Provide the [X, Y] coordinate of the cell's center where the given text is located.  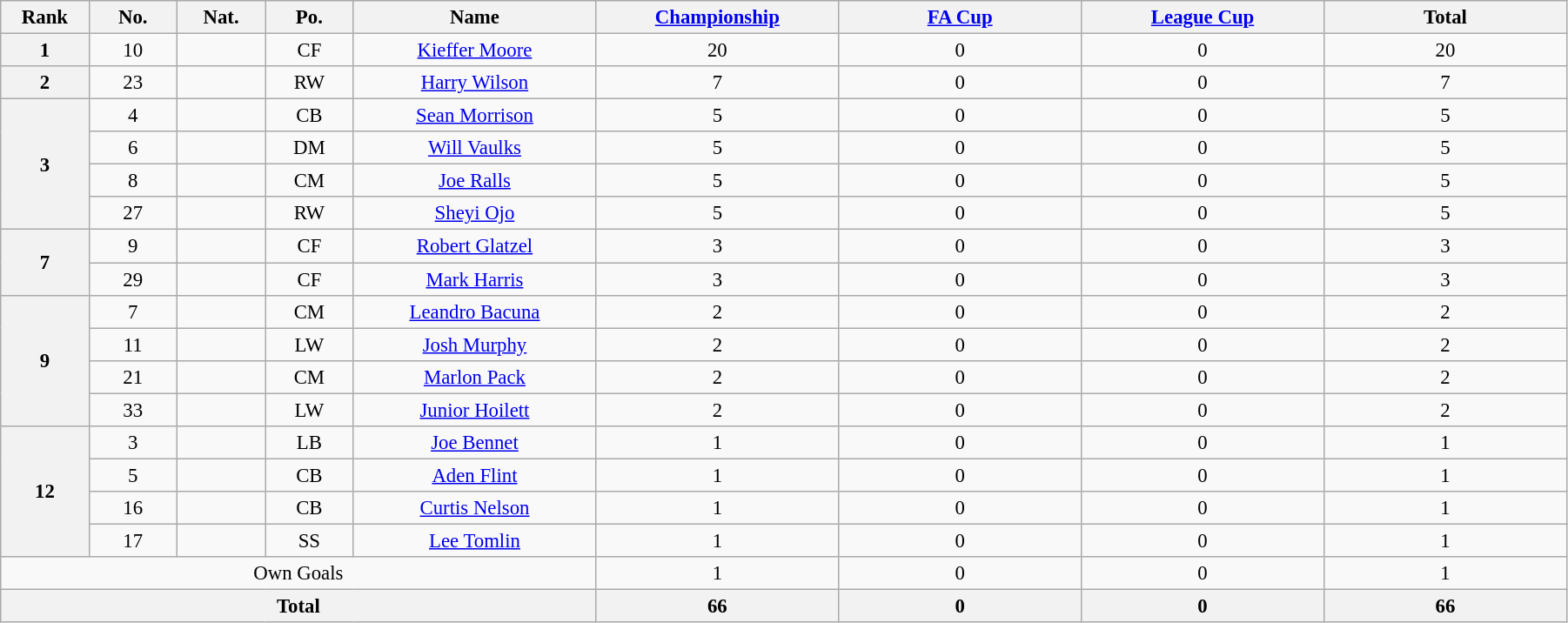
6 [132, 148]
Harry Wilson [475, 83]
Nat. [221, 17]
Joe Ralls [475, 181]
17 [132, 540]
11 [132, 345]
12 [45, 492]
33 [132, 410]
Kieffer Moore [475, 50]
16 [132, 508]
4 [132, 116]
Leandro Bacuna [475, 311]
Sheyi Ojo [475, 213]
Sean Morrison [475, 116]
League Cup [1203, 17]
Po. [310, 17]
29 [132, 279]
23 [132, 83]
21 [132, 377]
Lee Tomlin [475, 540]
Will Vaulks [475, 148]
27 [132, 213]
Rank [45, 17]
Championship [717, 17]
Name [475, 17]
SS [310, 540]
Own Goals [298, 573]
DM [310, 148]
Robert Glatzel [475, 246]
Joe Bennet [475, 443]
Josh Murphy [475, 345]
No. [132, 17]
Marlon Pack [475, 377]
Mark Harris [475, 279]
LB [310, 443]
8 [132, 181]
Curtis Nelson [475, 508]
FA Cup [961, 17]
Aden Flint [475, 475]
10 [132, 50]
Junior Hoilett [475, 410]
